Pinpoint the cell where the given text exists, returning its (X, Y) midpoint coordinate. 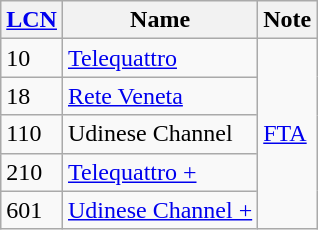
110 (32, 134)
Telequattro (160, 58)
Udinese Channel (160, 134)
Note (288, 20)
Udinese Channel + (160, 210)
Telequattro + (160, 172)
210 (32, 172)
FTA (288, 134)
Rete Veneta (160, 96)
18 (32, 96)
601 (32, 210)
LCN (32, 20)
10 (32, 58)
Name (160, 20)
